Search for the cell housing the specified text and yield its (x, y) center coordinate. 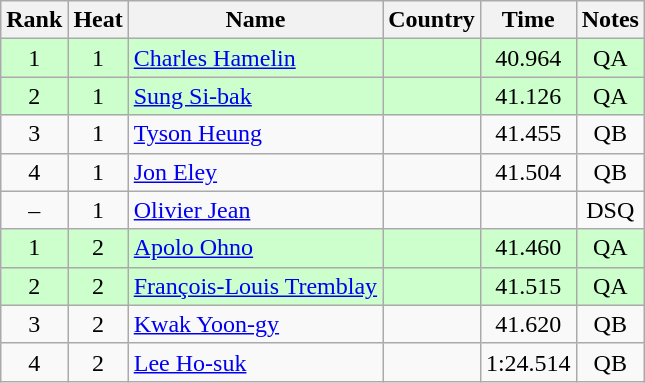
Charles Hamelin (255, 58)
Rank (34, 20)
41.126 (528, 96)
41.455 (528, 134)
Heat (98, 20)
Olivier Jean (255, 210)
41.504 (528, 172)
Lee Ho-suk (255, 362)
41.460 (528, 248)
– (34, 210)
DSQ (610, 210)
40.964 (528, 58)
Kwak Yoon-gy (255, 324)
1:24.514 (528, 362)
Country (432, 20)
Name (255, 20)
Notes (610, 20)
Jon Eley (255, 172)
Time (528, 20)
Tyson Heung (255, 134)
41.620 (528, 324)
Sung Si-bak (255, 96)
41.515 (528, 286)
Apolo Ohno (255, 248)
François-Louis Tremblay (255, 286)
